Identify which cell holds the provided text, then report its (X, Y) central coordinate. 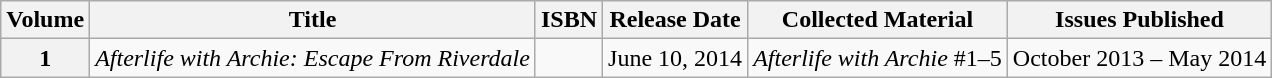
ISBN (568, 20)
Volume (46, 20)
Afterlife with Archie: Escape From Riverdale (313, 58)
June 10, 2014 (676, 58)
Issues Published (1139, 20)
Afterlife with Archie #1–5 (878, 58)
October 2013 – May 2014 (1139, 58)
Release Date (676, 20)
1 (46, 58)
Collected Material (878, 20)
Title (313, 20)
